Return [X, Y] of the center of cell containing provided text 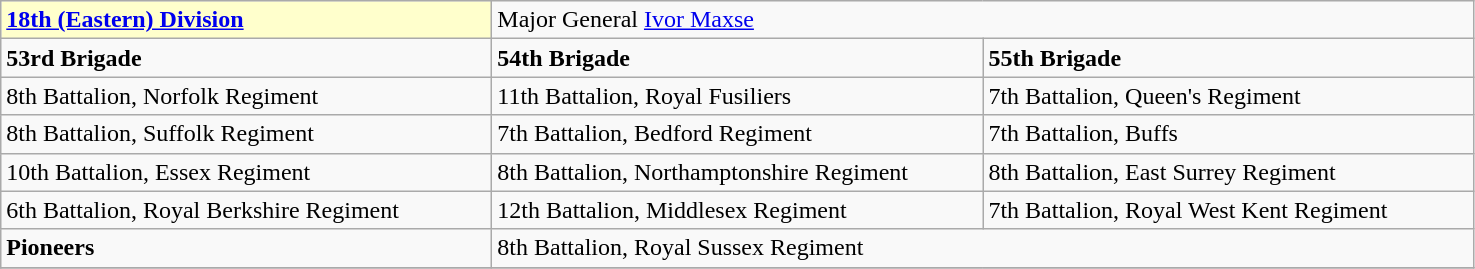
7th Battalion, Queen's Regiment [1228, 96]
Pioneers [246, 248]
53rd Brigade [246, 58]
54th Brigade [738, 58]
12th Battalion, Middlesex Regiment [738, 210]
8th Battalion, Northamptonshire Regiment [738, 172]
8th Battalion, East Surrey Regiment [1228, 172]
Major General Ivor Maxse [983, 20]
6th Battalion, Royal Berkshire Regiment [246, 210]
55th Brigade [1228, 58]
8th Battalion, Royal Sussex Regiment [983, 248]
11th Battalion, Royal Fusiliers [738, 96]
8th Battalion, Norfolk Regiment [246, 96]
7th Battalion, Buffs [1228, 134]
10th Battalion, Essex Regiment [246, 172]
7th Battalion, Royal West Kent Regiment [1228, 210]
7th Battalion, Bedford Regiment [738, 134]
18th (Eastern) Division [246, 20]
8th Battalion, Suffolk Regiment [246, 134]
